Return (x, y) of the center of cell containing provided text 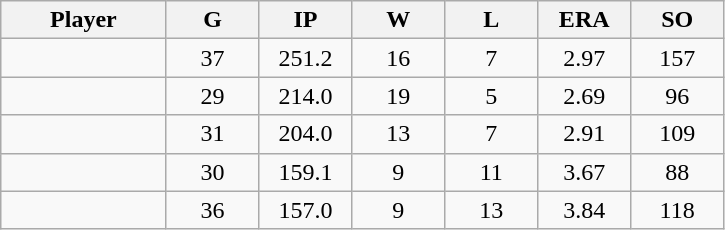
37 (212, 58)
118 (678, 210)
29 (212, 96)
2.91 (584, 134)
3.67 (584, 172)
214.0 (306, 96)
204.0 (306, 134)
30 (212, 172)
5 (492, 96)
159.1 (306, 172)
SO (678, 20)
2.97 (584, 58)
251.2 (306, 58)
16 (398, 58)
36 (212, 210)
L (492, 20)
31 (212, 134)
3.84 (584, 210)
ERA (584, 20)
11 (492, 172)
96 (678, 96)
2.69 (584, 96)
Player (84, 20)
W (398, 20)
G (212, 20)
88 (678, 172)
19 (398, 96)
157.0 (306, 210)
157 (678, 58)
109 (678, 134)
IP (306, 20)
